Capture the cell that displays the provided text and extract its (x, y) central coordinate. 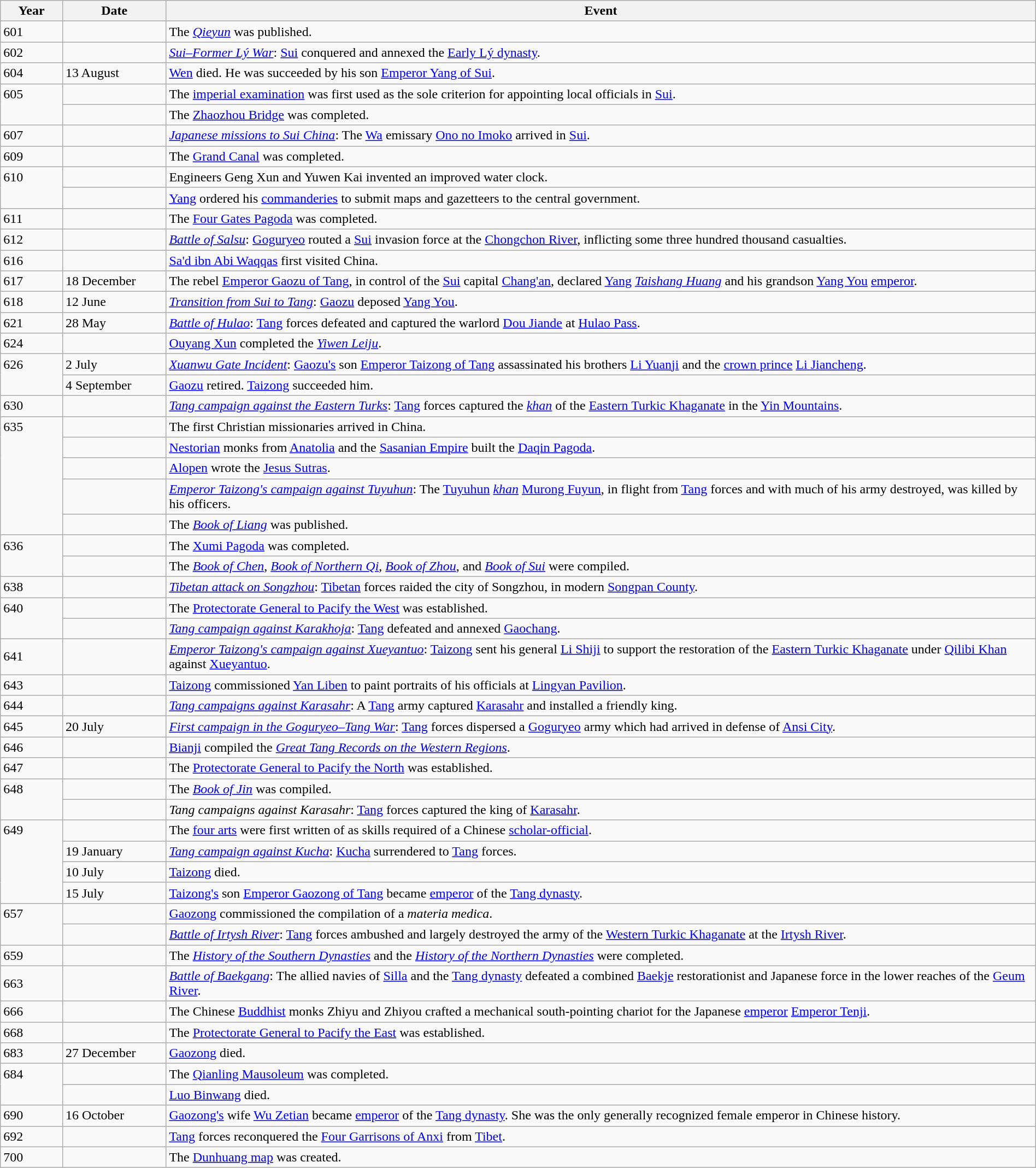
The Protectorate General to Pacify the West was established. (601, 608)
The Chinese Buddhist monks Zhiyu and Zhiyou crafted a mechanical south-pointing chariot for the Japanese emperor Emperor Tenji. (601, 1012)
666 (32, 1012)
Taizong's son Emperor Gaozong of Tang became emperor of the Tang dynasty. (601, 893)
611 (32, 219)
2 July (114, 364)
The first Christian missionaries arrived in China. (601, 427)
Xuanwu Gate Incident: Gaozu's son Emperor Taizong of Tang assassinated his brothers Li Yuanji and the crown prince Li Jiancheng. (601, 364)
616 (32, 261)
Tang campaigns against Karasahr: Tang forces captured the king of Karasahr. (601, 810)
Date (114, 11)
607 (32, 135)
640 (32, 618)
Gaozong commissioned the compilation of a materia medica. (601, 913)
12 June (114, 302)
15 July (114, 893)
646 (32, 747)
Transition from Sui to Tang: Gaozu deposed Yang You. (601, 302)
610 (32, 187)
The four arts were first written of as skills required of a Chinese scholar-official. (601, 830)
626 (32, 375)
Yang ordered his commanderies to submit maps and gazetteers to the central government. (601, 198)
The Dunhuang map was created. (601, 1157)
648 (32, 799)
692 (32, 1136)
647 (32, 768)
657 (32, 924)
Nestorian monks from Anatolia and the Sasanian Empire built the Daqin Pagoda. (601, 447)
16 October (114, 1116)
644 (32, 706)
Tang campaign against the Eastern Turks: Tang forces captured the khan of the Eastern Turkic Khaganate in the Yin Mountains. (601, 406)
The Grand Canal was completed. (601, 156)
The Zhaozhou Bridge was completed. (601, 115)
Year (32, 11)
635 (32, 475)
The Book of Chen, Book of Northern Qi, Book of Zhou, and Book of Sui were compiled. (601, 566)
Tang campaign against Kucha: Kucha surrendered to Tang forces. (601, 851)
Bianji compiled the Great Tang Records on the Western Regions. (601, 747)
27 December (114, 1053)
The History of the Southern Dynasties and the History of the Northern Dynasties were completed. (601, 955)
Event (601, 11)
10 July (114, 872)
Gaozong's wife Wu Zetian became emperor of the Tang dynasty. She was the only generally recognized female emperor in Chinese history. (601, 1116)
The Qianling Mausoleum was completed. (601, 1074)
13 August (114, 73)
630 (32, 406)
19 January (114, 851)
20 July (114, 727)
604 (32, 73)
602 (32, 52)
Japanese missions to Sui China: The Wa emissary Ono no Imoko arrived in Sui. (601, 135)
624 (32, 344)
605 (32, 104)
The Book of Liang was published. (601, 524)
663 (32, 983)
659 (32, 955)
636 (32, 556)
668 (32, 1033)
638 (32, 587)
Taizong died. (601, 872)
Tang campaign against Karakhoja: Tang defeated and annexed Gaochang. (601, 629)
4 September (114, 385)
Sui–Former Lý War: Sui conquered and annexed the Early Lý dynasty. (601, 52)
Wen died. He was succeeded by his son Emperor Yang of Sui. (601, 73)
Sa'd ibn Abi Waqqas first visited China. (601, 261)
643 (32, 685)
Battle of Irtysh River: Tang forces ambushed and largely destroyed the army of the Western Turkic Khaganate at the Irtysh River. (601, 934)
Alopen wrote the Jesus Sutras. (601, 468)
Battle of Hulao: Tang forces defeated and captured the warlord Dou Jiande at Hulao Pass. (601, 323)
The Protectorate General to Pacify the North was established. (601, 768)
Battle of Salsu: Goguryeo routed a Sui invasion force at the Chongchon River, inflicting some three hundred thousand casualties. (601, 239)
700 (32, 1157)
The Xumi Pagoda was completed. (601, 545)
649 (32, 862)
618 (32, 302)
617 (32, 281)
28 May (114, 323)
The rebel Emperor Gaozu of Tang, in control of the Sui capital Chang'an, declared Yang Taishang Huang and his grandson Yang You emperor. (601, 281)
683 (32, 1053)
18 December (114, 281)
684 (32, 1084)
The Protectorate General to Pacify the East was established. (601, 1033)
Tibetan attack on Songzhou: Tibetan forces raided the city of Songzhou, in modern Songpan County. (601, 587)
First campaign in the Goguryeo–Tang War: Tang forces dispersed a Goguryeo army which had arrived in defense of Ansi City. (601, 727)
Luo Binwang died. (601, 1095)
612 (32, 239)
The imperial examination was first used as the sole criterion for appointing local officials in Sui. (601, 94)
The Four Gates Pagoda was completed. (601, 219)
Gaozu retired. Taizong succeeded him. (601, 385)
Ouyang Xun completed the Yiwen Leiju. (601, 344)
601 (32, 32)
641 (32, 657)
The Qieyun was published. (601, 32)
690 (32, 1116)
621 (32, 323)
645 (32, 727)
The Book of Jin was compiled. (601, 789)
Engineers Geng Xun and Yuwen Kai invented an improved water clock. (601, 177)
Tang forces reconquered the Four Garrisons of Anxi from Tibet. (601, 1136)
Gaozong died. (601, 1053)
Taizong commissioned Yan Liben to paint portraits of his officials at Lingyan Pavilion. (601, 685)
Tang campaigns against Karasahr: A Tang army captured Karasahr and installed a friendly king. (601, 706)
609 (32, 156)
